Determine the [X, Y] coordinate at the center of the cell enclosing the given text.  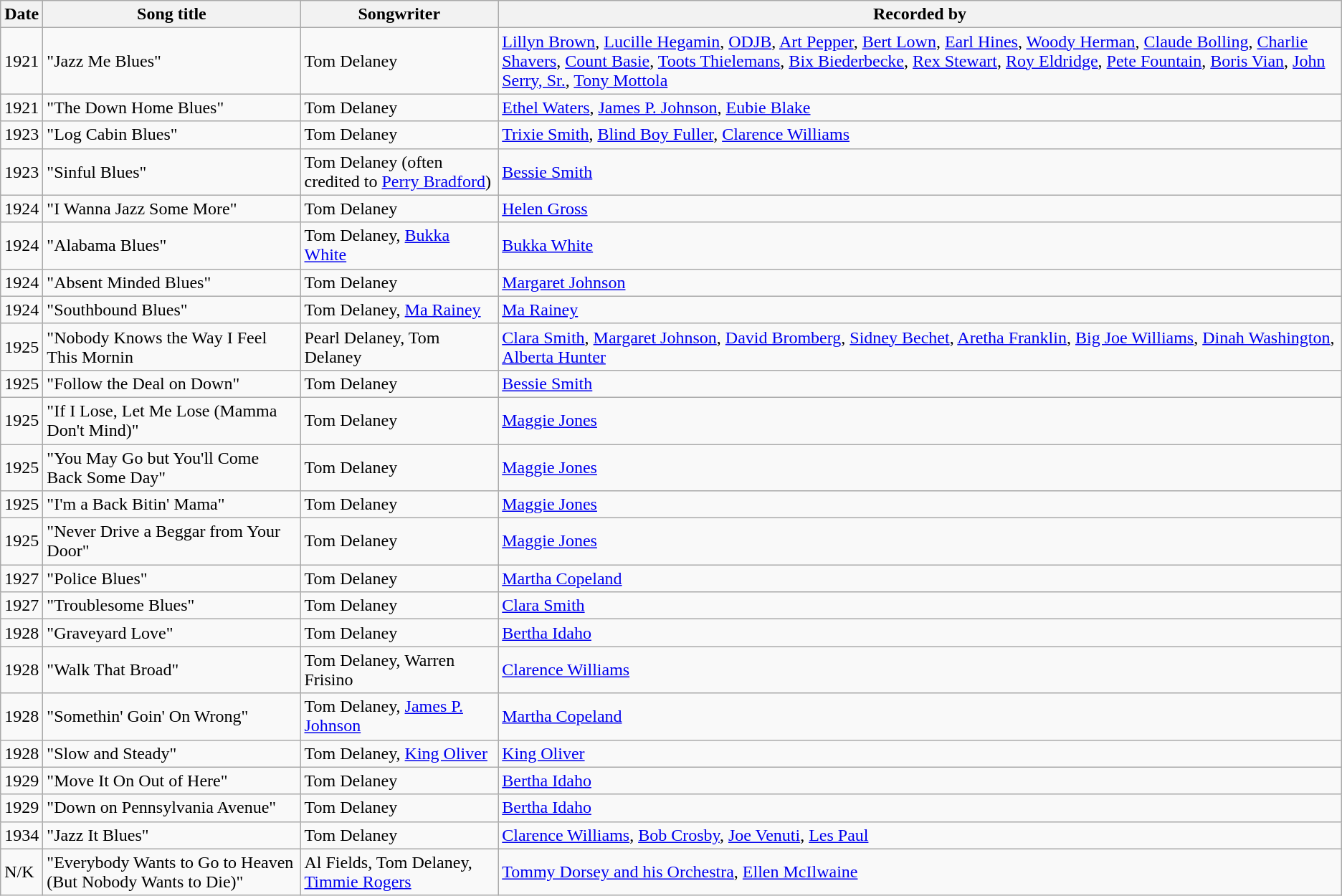
Bukka White [920, 245]
Tom Delaney, King Oliver [399, 753]
"Troublesome Blues" [172, 606]
King Oliver [920, 753]
"Somethin' Goin' On Wrong" [172, 717]
"Everybody Wants to Go to Heaven (But Nobody Wants to Die)" [172, 872]
Al Fields, Tom Delaney, Timmie Rogers [399, 872]
Tom Delaney, Bukka White [399, 245]
"Walk That Broad" [172, 669]
"Jazz It Blues" [172, 835]
Tommy Dorsey and his Orchestra, Ellen McIlwaine [920, 872]
"Follow the Deal on Down" [172, 383]
"Southbound Blues" [172, 310]
N/K [22, 872]
"I'm a Back Bitin' Mama" [172, 505]
Clarence Williams, Bob Crosby, Joe Venuti, Les Paul [920, 835]
1934 [22, 835]
"I Wanna Jazz Some More" [172, 209]
"The Down Home Blues" [172, 108]
Tom Delaney, Warren Frisino [399, 669]
Tom Delaney (often credited to Perry Bradford) [399, 172]
Ethel Waters, James P. Johnson, Eubie Blake [920, 108]
Clara Smith, Margaret Johnson, David Bromberg, Sidney Bechet, Aretha Franklin, Big Joe Williams, Dinah Washington, Alberta Hunter [920, 347]
"Alabama Blues" [172, 245]
Margaret Johnson [920, 282]
Clara Smith [920, 606]
Ma Rainey [920, 310]
"Down on Pennsylvania Avenue" [172, 808]
Date [22, 14]
"You May Go but You'll Come Back Some Day" [172, 467]
"Slow and Steady" [172, 753]
Song title [172, 14]
Clarence Williams [920, 669]
"Sinful Blues" [172, 172]
"Police Blues" [172, 578]
"Nobody Knows the Way I Feel This Mornin [172, 347]
Pearl Delaney, Tom Delaney [399, 347]
"If I Lose, Let Me Lose (Mamma Don't Mind)" [172, 420]
Recorded by [920, 14]
Tom Delaney, James P. Johnson [399, 717]
Tom Delaney, Ma Rainey [399, 310]
Helen Gross [920, 209]
"Graveyard Love" [172, 633]
"Never Drive a Beggar from Your Door" [172, 542]
"Move It On Out of Here" [172, 781]
"Jazz Me Blues" [172, 61]
"Log Cabin Blues" [172, 135]
"Absent Minded Blues" [172, 282]
Trixie Smith, Blind Boy Fuller, Clarence Williams [920, 135]
Songwriter [399, 14]
